Pinpoint the cell where the given text exists, returning its (x, y) midpoint coordinate. 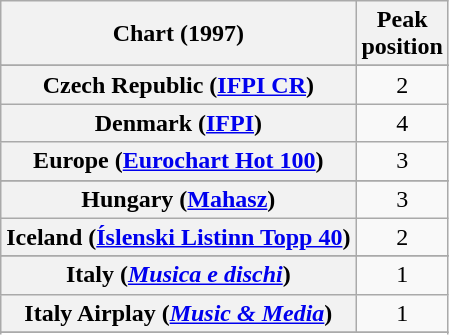
Czech Republic (IFPI CR) (178, 85)
Italy (Musica e dischi) (178, 275)
Chart (1997) (178, 34)
Italy Airplay (Music & Media) (178, 313)
Iceland (Íslenski Listinn Topp 40) (178, 237)
Denmark (IFPI) (178, 123)
Hungary (Mahasz) (178, 199)
4 (402, 123)
Europe (Eurochart Hot 100) (178, 161)
Peakposition (402, 34)
